Capture the cell that displays the provided text and extract its [x, y] central coordinate. 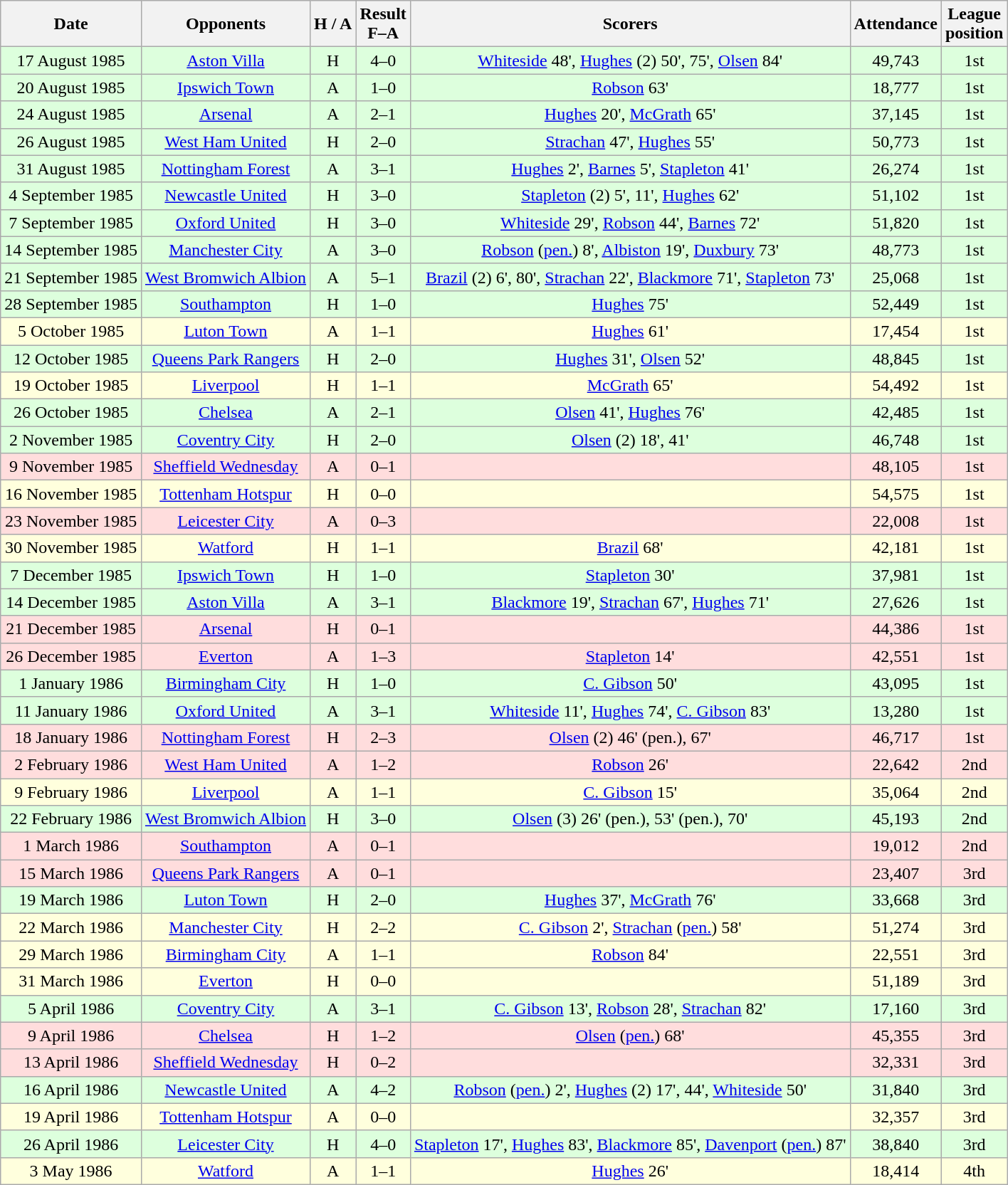
21 September 1985 [71, 277]
50,773 [896, 142]
H / A [333, 24]
22 March 1986 [71, 927]
2–3 [383, 737]
7 September 1985 [71, 223]
Robson 26' [630, 764]
4th [974, 1171]
15 March 1986 [71, 873]
Olsen (2) 18', 41' [630, 440]
2 February 1986 [71, 764]
48,773 [896, 250]
37,145 [896, 115]
25,068 [896, 277]
18,777 [896, 88]
Hughes 75' [630, 304]
32,357 [896, 1117]
5 October 1985 [71, 331]
Robson 63' [630, 88]
3 May 1986 [71, 1171]
14 December 1985 [71, 602]
44,386 [896, 629]
13,280 [896, 710]
Opponents [225, 24]
51,102 [896, 196]
Hughes 61' [630, 331]
4 September 1985 [71, 196]
9 February 1986 [71, 792]
Olsen 41', Hughes 76' [630, 413]
12 October 1985 [71, 358]
C. Gibson 15' [630, 792]
ResultF–A [383, 24]
1 January 1986 [71, 683]
Whiteside 29', Robson 44', Barnes 72' [630, 223]
4–2 [383, 1090]
19 October 1985 [71, 386]
Attendance [896, 24]
17,160 [896, 1008]
Brazil (2) 6', 80', Strachan 22', Blackmore 71', Stapleton 73' [630, 277]
Hughes 31', Olsen 52' [630, 358]
43,095 [896, 683]
1–3 [383, 656]
51,274 [896, 927]
21 December 1985 [71, 629]
0–3 [383, 521]
Olsen (3) 26' (pen.), 53' (pen.), 70' [630, 819]
C. Gibson 50' [630, 683]
2 November 1985 [71, 440]
23 November 1985 [71, 521]
20 August 1985 [71, 88]
17 August 1985 [71, 60]
18,414 [896, 1171]
54,575 [896, 494]
Hughes 2', Barnes 5', Stapleton 41' [630, 169]
Stapleton (2) 5', 11', Hughes 62' [630, 196]
27,626 [896, 602]
19 March 1986 [71, 900]
31 March 1986 [71, 981]
5–1 [383, 277]
17,454 [896, 331]
31 August 1985 [71, 169]
Stapleton 14' [630, 656]
26 April 1986 [71, 1144]
46,717 [896, 737]
5 April 1986 [71, 1008]
22 February 1986 [71, 819]
28 September 1985 [71, 304]
19 April 1986 [71, 1117]
Date [71, 24]
7 December 1985 [71, 575]
33,668 [896, 900]
45,355 [896, 1036]
22,008 [896, 521]
9 November 1985 [71, 467]
Hughes 26' [630, 1171]
26 October 1985 [71, 413]
45,193 [896, 819]
16 April 1986 [71, 1090]
31,840 [896, 1090]
49,743 [896, 60]
13 April 1986 [71, 1063]
48,105 [896, 467]
0–2 [383, 1063]
9 April 1986 [71, 1036]
14 September 1985 [71, 250]
23,407 [896, 873]
Leagueposition [974, 24]
Whiteside 11', Hughes 74', C. Gibson 83' [630, 710]
46,748 [896, 440]
Brazil 68' [630, 548]
Robson (pen.) 2', Hughes (2) 17', 44', Whiteside 50' [630, 1090]
Stapleton 17', Hughes 83', Blackmore 85', Davenport (pen.) 87' [630, 1144]
24 August 1985 [71, 115]
22,551 [896, 954]
Robson 84' [630, 954]
Hughes 20', McGrath 65' [630, 115]
48,845 [896, 358]
Olsen (2) 46' (pen.), 67' [630, 737]
35,064 [896, 792]
54,492 [896, 386]
Olsen (pen.) 68' [630, 1036]
C. Gibson 13', Robson 28', Strachan 82' [630, 1008]
16 November 1985 [71, 494]
29 March 1986 [71, 954]
26 August 1985 [71, 142]
Hughes 37', McGrath 76' [630, 900]
2–2 [383, 927]
51,820 [896, 223]
52,449 [896, 304]
McGrath 65' [630, 386]
1 March 1986 [71, 846]
Stapleton 30' [630, 575]
19,012 [896, 846]
51,189 [896, 981]
42,551 [896, 656]
37,981 [896, 575]
30 November 1985 [71, 548]
Blackmore 19', Strachan 67', Hughes 71' [630, 602]
Scorers [630, 24]
11 January 1986 [71, 710]
Whiteside 48', Hughes (2) 50', 75', Olsen 84' [630, 60]
38,840 [896, 1144]
C. Gibson 2', Strachan (pen.) 58' [630, 927]
22,642 [896, 764]
Robson (pen.) 8', Albiston 19', Duxbury 73' [630, 250]
26 December 1985 [71, 656]
42,181 [896, 548]
32,331 [896, 1063]
18 January 1986 [71, 737]
Strachan 47', Hughes 55' [630, 142]
26,274 [896, 169]
42,485 [896, 413]
